Search for the cell housing the specified text and yield its (X, Y) center coordinate. 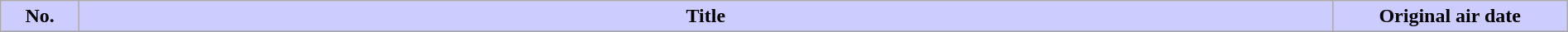
Original air date (1450, 16)
No. (40, 16)
Title (705, 16)
